Find where the given text appears and provide that cell's center as (x, y) coordinate. 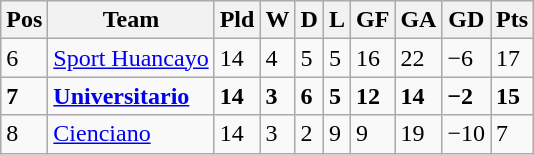
GA (418, 20)
Universitario (131, 96)
19 (418, 134)
Sport Huancayo (131, 58)
L (336, 20)
2 (309, 134)
4 (278, 58)
17 (512, 58)
Cienciano (131, 134)
15 (512, 96)
Pos (24, 20)
−10 (466, 134)
−6 (466, 58)
Team (131, 20)
GD (466, 20)
16 (372, 58)
D (309, 20)
W (278, 20)
22 (418, 58)
Pts (512, 20)
8 (24, 134)
GF (372, 20)
Pld (237, 20)
−2 (466, 96)
12 (372, 96)
